Detect which cell encompasses the target text, then output its (X, Y) center coordinate. 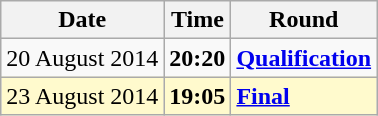
Time (198, 20)
23 August 2014 (82, 96)
20:20 (198, 58)
19:05 (198, 96)
20 August 2014 (82, 58)
Round (304, 20)
Final (304, 96)
Qualification (304, 58)
Date (82, 20)
